Scan for the cell matching the given text and deliver its [x, y] coordinate at center. 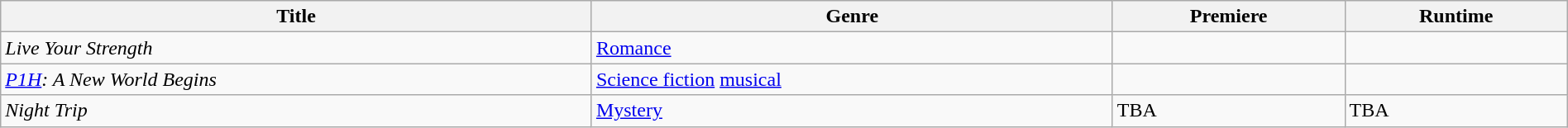
Night Trip [296, 111]
Genre [852, 17]
P1H: A New World Begins [296, 79]
Title [296, 17]
Mystery [852, 111]
Science fiction musical [852, 79]
Premiere [1229, 17]
Runtime [1456, 17]
Live Your Strength [296, 48]
Romance [852, 48]
